Search for the cell housing the specified text and yield its (x, y) center coordinate. 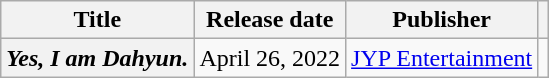
Yes, I am Dahyun. (98, 58)
Release date (270, 20)
Publisher (442, 20)
JYP Entertainment (442, 58)
April 26, 2022 (270, 58)
Title (98, 20)
